Detect which cell encompasses the target text, then output its [x, y] center coordinate. 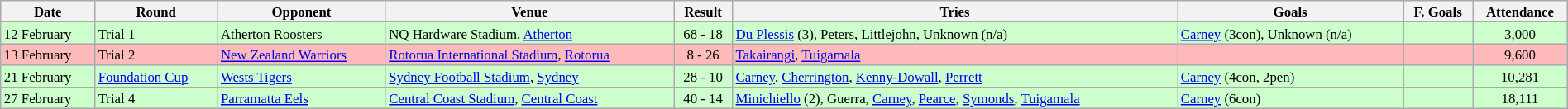
Goals [1290, 12]
Opponent [301, 12]
18,111 [1520, 98]
Sydney Football Stadium, Sydney [529, 77]
Atherton Roosters [301, 33]
Rotorua International Stadium, Rotorua [529, 54]
Tries [954, 12]
Parramatta Eels [301, 98]
10,281 [1520, 77]
9,600 [1520, 54]
Central Coast Stadium, Central Coast [529, 98]
68 - 18 [703, 33]
8 - 26 [703, 54]
Carney (6con) [1290, 98]
Wests Tigers [301, 77]
40 - 14 [703, 98]
21 February [48, 77]
Trial 1 [156, 33]
Minichiello (2), Guerra, Carney, Pearce, Symonds, Tuigamala [954, 98]
New Zealand Warriors [301, 54]
NQ Hardware Stadium, Atherton [529, 33]
Result [703, 12]
28 - 10 [703, 77]
Trial 4 [156, 98]
3,000 [1520, 33]
Carney (3con), Unknown (n/a) [1290, 33]
Carney, Cherrington, Kenny-Dowall, Perrett [954, 77]
12 February [48, 33]
27 February [48, 98]
Trial 2 [156, 54]
Takairangi, Tuigamala [954, 54]
Round [156, 12]
F. Goals [1438, 12]
Carney (4con, 2pen) [1290, 77]
Du Plessis (3), Peters, Littlejohn, Unknown (n/a) [954, 33]
Attendance [1520, 12]
Date [48, 12]
13 February [48, 54]
Venue [529, 12]
Foundation Cup [156, 77]
